Extract the [x, y] coordinate from the center of the cell holding the provided text.  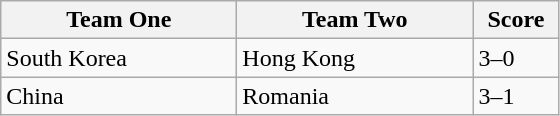
South Korea [119, 58]
Romania [355, 96]
China [119, 96]
Hong Kong [355, 58]
3–1 [516, 96]
Team Two [355, 20]
Score [516, 20]
3–0 [516, 58]
Team One [119, 20]
